Return (X, Y) of the center of cell containing provided text 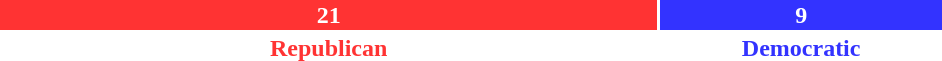
21 (328, 15)
9 (801, 15)
